Search for the cell housing the specified text and yield its (x, y) center coordinate. 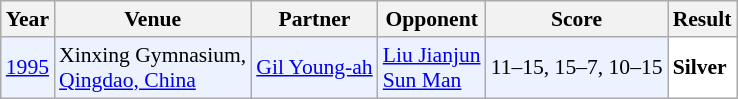
1995 (28, 68)
Silver (702, 68)
Result (702, 19)
Partner (314, 19)
Xinxing Gymnasium, Qingdao, China (152, 68)
Year (28, 19)
Liu Jianjun Sun Man (432, 68)
Venue (152, 19)
Score (577, 19)
11–15, 15–7, 10–15 (577, 68)
Opponent (432, 19)
Gil Young-ah (314, 68)
